Return [X, Y] of the center of cell containing provided text 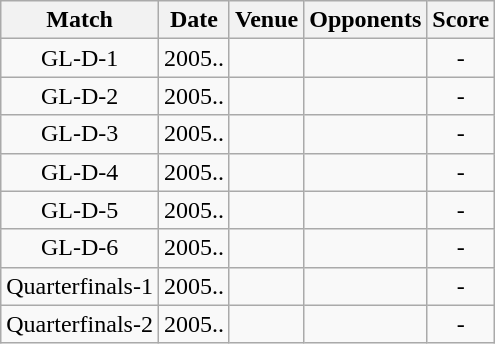
GL-D-4 [80, 172]
GL-D-6 [80, 248]
Score [461, 20]
Match [80, 20]
GL-D-3 [80, 134]
Opponents [366, 20]
GL-D-2 [80, 96]
GL-D-1 [80, 58]
GL-D-5 [80, 210]
Date [194, 20]
Quarterfinals-1 [80, 286]
Venue [266, 20]
Quarterfinals-2 [80, 324]
